Determine the (X, Y) coordinate at the center of the cell enclosing the given text.  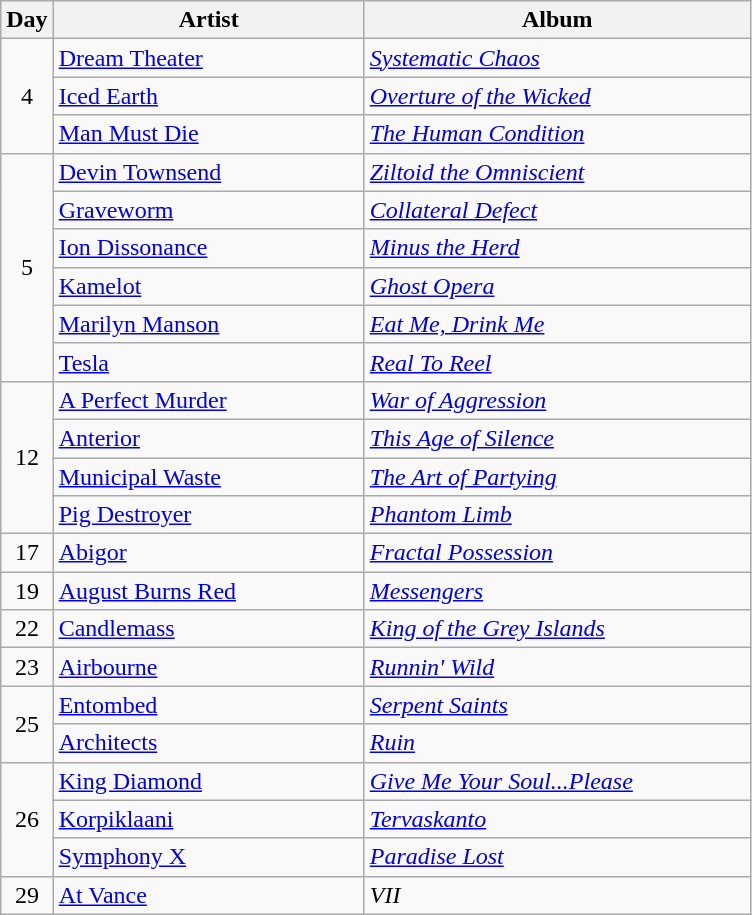
Abigor (208, 553)
22 (27, 629)
Marilyn Manson (208, 324)
Man Must Die (208, 134)
Album (557, 20)
King of the Grey Islands (557, 629)
Ziltoid the Omniscient (557, 172)
War of Aggression (557, 400)
25 (27, 724)
Symphony X (208, 857)
Minus the Herd (557, 248)
Dream Theater (208, 58)
Fractal Possession (557, 553)
Iced Earth (208, 96)
Collateral Defect (557, 210)
Candlemass (208, 629)
Tesla (208, 362)
Architects (208, 743)
Airbourne (208, 667)
Day (27, 20)
The Art of Partying (557, 477)
Graveworm (208, 210)
The Human Condition (557, 134)
Entombed (208, 705)
Eat Me, Drink Me (557, 324)
Real To Reel (557, 362)
At Vance (208, 895)
Kamelot (208, 286)
Pig Destroyer (208, 515)
August Burns Red (208, 591)
A Perfect Murder (208, 400)
23 (27, 667)
Ion Dissonance (208, 248)
Serpent Saints (557, 705)
Anterior (208, 438)
King Diamond (208, 781)
Ghost Opera (557, 286)
Give Me Your Soul...Please (557, 781)
26 (27, 819)
Ruin (557, 743)
19 (27, 591)
5 (27, 267)
This Age of Silence (557, 438)
Tervaskanto (557, 819)
17 (27, 553)
Devin Townsend (208, 172)
12 (27, 457)
Korpiklaani (208, 819)
Municipal Waste (208, 477)
Phantom Limb (557, 515)
Systematic Chaos (557, 58)
4 (27, 96)
Paradise Lost (557, 857)
29 (27, 895)
Runnin' Wild (557, 667)
Artist (208, 20)
VII (557, 895)
Overture of the Wicked (557, 96)
Messengers (557, 591)
